Return the (x, y) coordinate for the center point of the cell that contains the specified text.  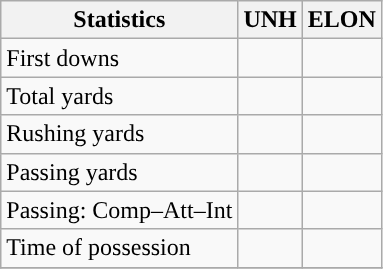
Total yards (120, 96)
Passing yards (120, 172)
Rushing yards (120, 134)
First downs (120, 58)
Passing: Comp–Att–Int (120, 210)
Statistics (120, 20)
UNH (270, 20)
Time of possession (120, 248)
ELON (342, 20)
